Scan for the cell matching the given text and deliver its (x, y) coordinate at center. 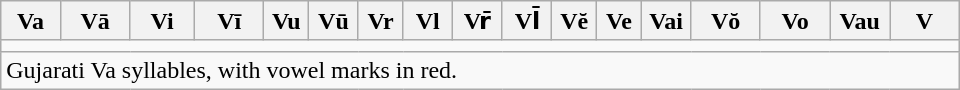
Vl (428, 21)
Vai (666, 21)
Ve (620, 21)
Vū (334, 21)
Vā (95, 21)
Vo (795, 21)
Vi (162, 21)
Vr (380, 21)
Vl̄ (527, 21)
Vau (860, 21)
V (925, 21)
Vr̄ (478, 21)
Vī (229, 21)
Vĕ (574, 21)
Va (31, 21)
Gujarati Va syllables, with vowel marks in red. (480, 70)
Vŏ (726, 21)
Vu (286, 21)
